Provide the (X, Y) coordinate of the cell's center where the given text is located.  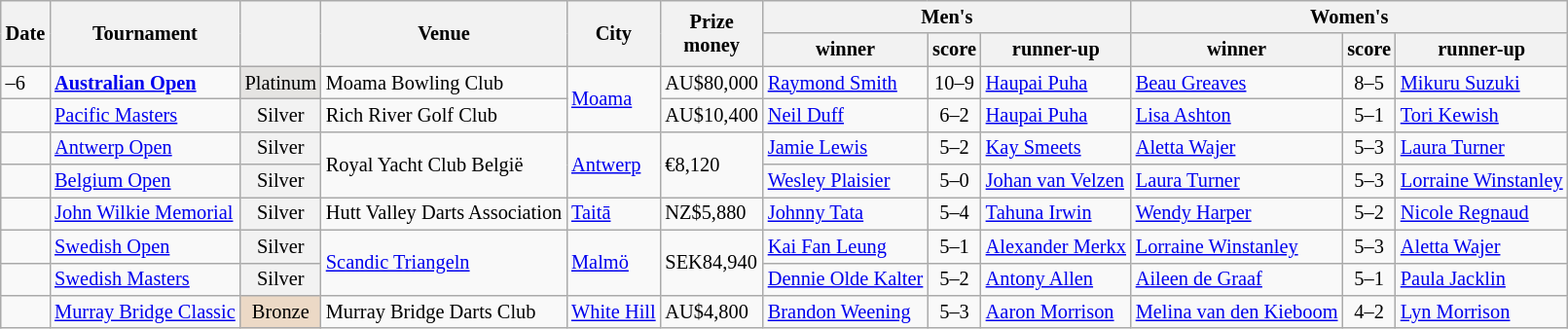
5–0 (954, 181)
Scandic Triangeln (444, 263)
Melina van den Kieboom (1236, 311)
City (613, 33)
Antwerp Open (144, 148)
Beau Greaves (1236, 83)
Prizemoney (711, 33)
Belgium Open (144, 181)
Moama (613, 99)
Women's (1349, 17)
Murray Bridge Darts Club (444, 311)
White Hill (613, 311)
Neil Duff (845, 115)
Wendy Harper (1236, 213)
NZ$5,880 (711, 213)
Swedish Masters (144, 279)
Aaron Morrison (1056, 311)
AU$4,800 (711, 311)
Raymond Smith (845, 83)
Johan van Velzen (1056, 181)
Platinum (280, 83)
Murray Bridge Classic (144, 311)
Date (25, 33)
Antwerp (613, 164)
Royal Yacht Club België (444, 164)
Wesley Plaisier (845, 181)
Malmö (613, 263)
Paula Jacklin (1481, 279)
Antony Allen (1056, 279)
Moama Bowling Club (444, 83)
–6 (25, 83)
Lyn Morrison (1481, 311)
Kai Fan Leung (845, 246)
4–2 (1368, 311)
10–9 (954, 83)
AU$10,400 (711, 115)
Alexander Merkx (1056, 246)
Aileen de Graaf (1236, 279)
Swedish Open (144, 246)
Rich River Golf Club (444, 115)
Men's (947, 17)
Hutt Valley Darts Association (444, 213)
Tahuna Irwin (1056, 213)
Brandon Weening (845, 311)
Venue (444, 33)
Johnny Tata (845, 213)
Dennie Olde Kalter (845, 279)
Tournament (144, 33)
5–4 (954, 213)
Australian Open (144, 83)
Nicole Regnaud (1481, 213)
Tori Kewish (1481, 115)
8–5 (1368, 83)
Mikuru Suzuki (1481, 83)
Lisa Ashton (1236, 115)
Kay Smeets (1056, 148)
6–2 (954, 115)
€8,120 (711, 164)
John Wilkie Memorial (144, 213)
Bronze (280, 311)
SEK84,940 (711, 263)
Taitā (613, 213)
Pacific Masters (144, 115)
AU$80,000 (711, 83)
Jamie Lewis (845, 148)
